Provide the (X, Y) coordinate of the cell's center where the given text is located.  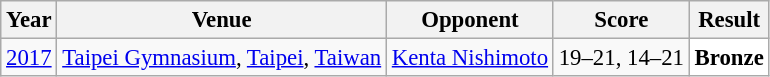
19–21, 14–21 (621, 58)
Venue (222, 20)
2017 (29, 58)
Kenta Nishimoto (470, 58)
Score (621, 20)
Year (29, 20)
Result (729, 20)
Opponent (470, 20)
Bronze (729, 58)
Taipei Gymnasium, Taipei, Taiwan (222, 58)
